Search for the cell housing the specified text and yield its [x, y] center coordinate. 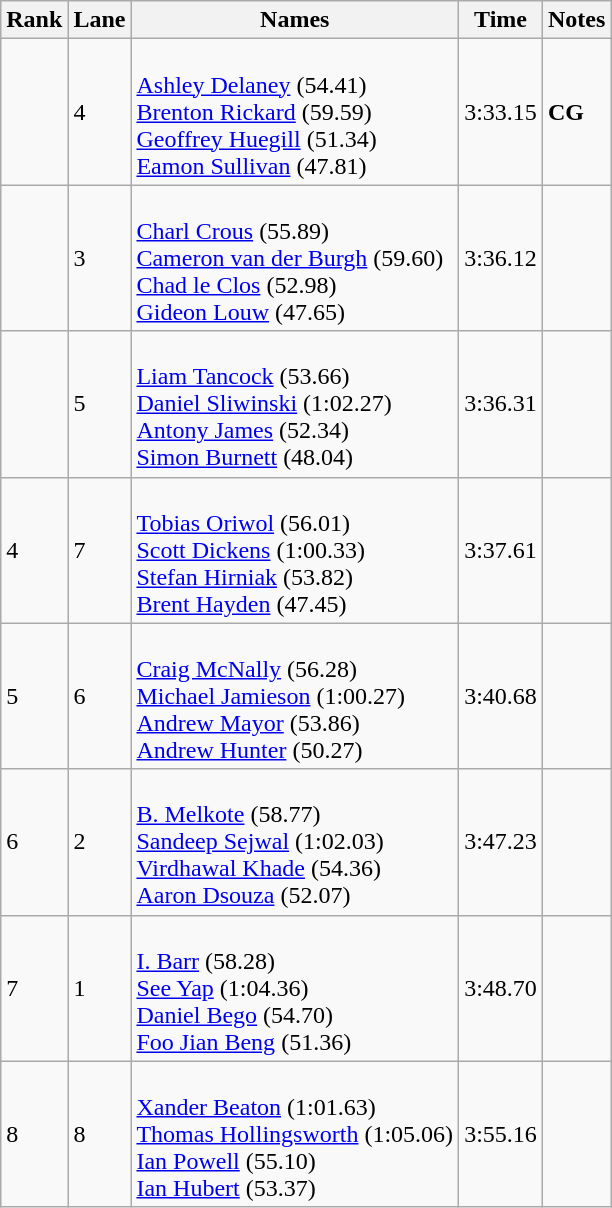
1 [100, 988]
Tobias Oriwol (56.01)Scott Dickens (1:00.33)Stefan Hirniak (53.82)Brent Hayden (47.45) [295, 550]
3:33.15 [501, 112]
I. Barr (58.28)See Yap (1:04.36)Daniel Bego (54.70)Foo Jian Beng (51.36) [295, 988]
Lane [100, 20]
3:36.31 [501, 404]
Time [501, 20]
Ashley Delaney (54.41)Brenton Rickard (59.59)Geoffrey Huegill (51.34)Eamon Sullivan (47.81) [295, 112]
Craig McNally (56.28)Michael Jamieson (1:00.27)Andrew Mayor (53.86)Andrew Hunter (50.27) [295, 696]
Liam Tancock (53.66)Daniel Sliwinski (1:02.27)Antony James (52.34)Simon Burnett (48.04) [295, 404]
3:48.70 [501, 988]
Names [295, 20]
3 [100, 258]
3:40.68 [501, 696]
3:36.12 [501, 258]
Notes [576, 20]
Xander Beaton (1:01.63)Thomas Hollingsworth (1:05.06)Ian Powell (55.10)Ian Hubert (53.37) [295, 1134]
B. Melkote (58.77)Sandeep Sejwal (1:02.03)Virdhawal Khade (54.36)Aaron Dsouza (52.07) [295, 842]
Rank [34, 20]
2 [100, 842]
3:55.16 [501, 1134]
CG [576, 112]
Charl Crous (55.89)Cameron van der Burgh (59.60)Chad le Clos (52.98)Gideon Louw (47.65) [295, 258]
3:47.23 [501, 842]
3:37.61 [501, 550]
